Scan for the cell matching the given text and deliver its [X, Y] coordinate at center. 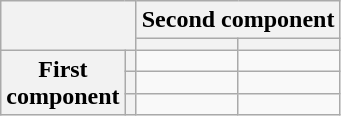
Firstcomponent [63, 82]
Second component [238, 20]
